For the text-containing cell, return its midpoint in [X, Y] coordinate format. 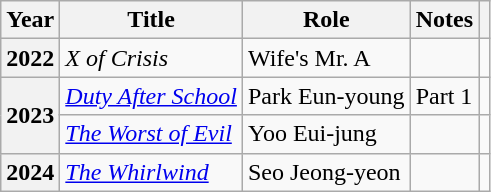
Part 1 [444, 96]
X of Crisis [152, 58]
The Worst of Evil [152, 134]
2023 [30, 115]
Park Eun-young [326, 96]
2024 [30, 172]
Title [152, 20]
Year [30, 20]
Notes [444, 20]
Wife's Mr. A [326, 58]
Seo Jeong-yeon [326, 172]
2022 [30, 58]
Duty After School [152, 96]
Yoo Eui-jung [326, 134]
The Whirlwind [152, 172]
Role [326, 20]
